Provide the [x, y] coordinate of the cell's center where the given text is located.  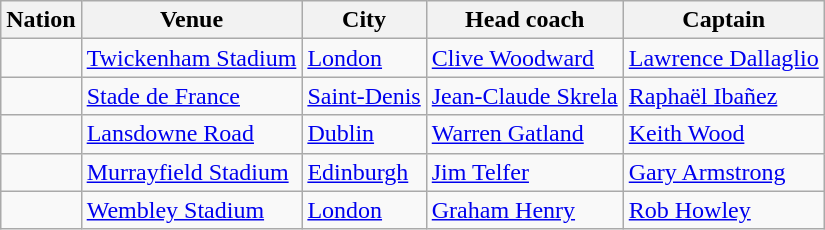
Graham Henry [524, 210]
Clive Woodward [524, 58]
Wembley Stadium [192, 210]
Head coach [524, 20]
Rob Howley [724, 210]
Raphaël Ibañez [724, 96]
Captain [724, 20]
Jean-Claude Skrela [524, 96]
Edinburgh [364, 172]
Murrayfield Stadium [192, 172]
Venue [192, 20]
Lansdowne Road [192, 134]
Stade de France [192, 96]
Nation [41, 20]
Dublin [364, 134]
Saint-Denis [364, 96]
Jim Telfer [524, 172]
Lawrence Dallaglio [724, 58]
Keith Wood [724, 134]
Twickenham Stadium [192, 58]
City [364, 20]
Gary Armstrong [724, 172]
Warren Gatland [524, 134]
